Return (X, Y) of the center of cell containing provided text 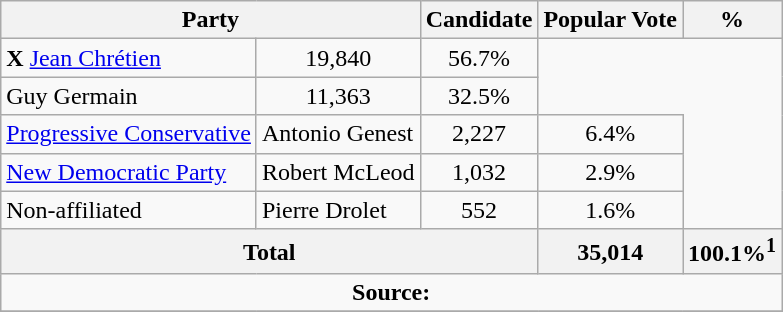
11,363 (338, 96)
1,032 (479, 172)
Total (270, 252)
552 (479, 210)
100.1%1 (732, 252)
Party (210, 20)
% (732, 20)
2,227 (479, 134)
Guy Germain (129, 96)
Popular Vote (610, 20)
Source: (392, 293)
Robert McLeod (338, 172)
56.7% (479, 58)
Antonio Genest (338, 134)
19,840 (338, 58)
Pierre Drolet (338, 210)
Non-affiliated (129, 210)
32.5% (479, 96)
Progressive Conservative (129, 134)
1.6% (610, 210)
New Democratic Party (129, 172)
Candidate (479, 20)
6.4% (610, 134)
X Jean Chrétien (129, 58)
2.9% (610, 172)
35,014 (610, 252)
